Pinpoint the cell where the given text exists, returning its (x, y) midpoint coordinate. 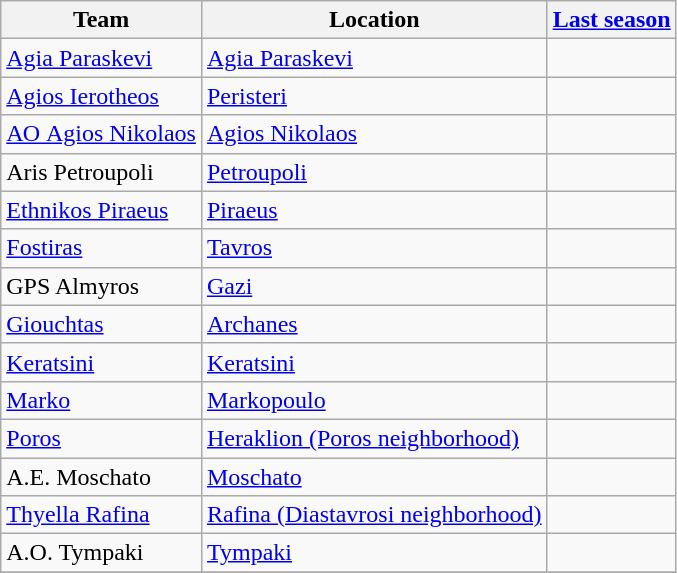
A.E. Moschato (102, 477)
Last season (612, 20)
Peristeri (374, 96)
Agios Nikolaos (374, 134)
Giouchtas (102, 324)
Agios Ierotheos (102, 96)
Team (102, 20)
Gazi (374, 286)
Tavros (374, 248)
Petroupoli (374, 172)
Moschato (374, 477)
Heraklion (Poros neighborhood) (374, 438)
Ethnikos Piraeus (102, 210)
Location (374, 20)
Tympaki (374, 553)
Rafina (Diastavrosi neighborhood) (374, 515)
Marko (102, 400)
Fostiras (102, 248)
Archanes (374, 324)
Poros (102, 438)
ΑΟ Agios Nikolaos (102, 134)
Markopoulo (374, 400)
A.O. Tympaki (102, 553)
Thyella Rafina (102, 515)
Aris Petroupoli (102, 172)
Piraeus (374, 210)
GPS Almyros (102, 286)
